Extract the [x, y] coordinate from the center of the cell holding the provided text.  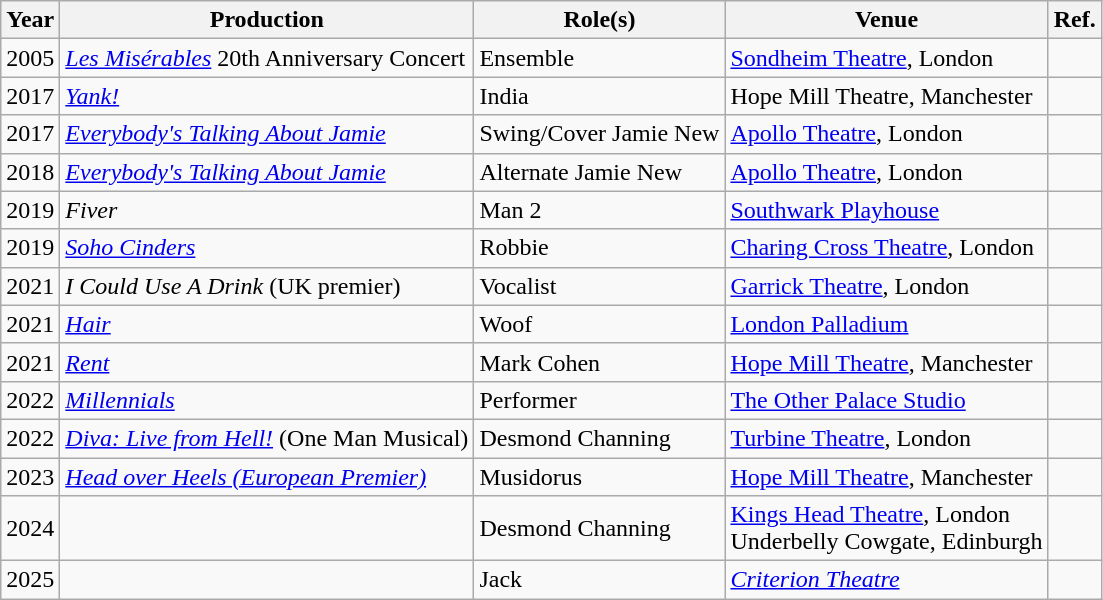
Alternate Jamie New [600, 172]
I Could Use A Drink (UK premier) [267, 286]
Millennials [267, 400]
Southwark Playhouse [886, 210]
Production [267, 20]
Robbie [600, 248]
Les Misérables 20th Anniversary Concert [267, 58]
Ensemble [600, 58]
Mark Cohen [600, 362]
Garrick Theatre, London [886, 286]
2025 [30, 580]
Hair [267, 324]
Head over Heels (European Premier) [267, 477]
The Other Palace Studio [886, 400]
Diva: Live from Hell! (One Man Musical) [267, 438]
2005 [30, 58]
Role(s) [600, 20]
Criterion Theatre [886, 580]
Jack [600, 580]
Performer [600, 400]
Man 2 [600, 210]
Sondheim Theatre, London [886, 58]
Musidorus [600, 477]
London Palladium [886, 324]
Woof [600, 324]
Venue [886, 20]
Year [30, 20]
2024 [30, 528]
2018 [30, 172]
Swing/Cover Jamie New [600, 134]
Charing Cross Theatre, London [886, 248]
Soho Cinders [267, 248]
2023 [30, 477]
Ref. [1074, 20]
Kings Head Theatre, LondonUnderbelly Cowgate, Edinburgh [886, 528]
Vocalist [600, 286]
Fiver [267, 210]
Turbine Theatre, London [886, 438]
Yank! [267, 96]
Rent [267, 362]
India [600, 96]
